Identify which cell holds the provided text, then report its [x, y] central coordinate. 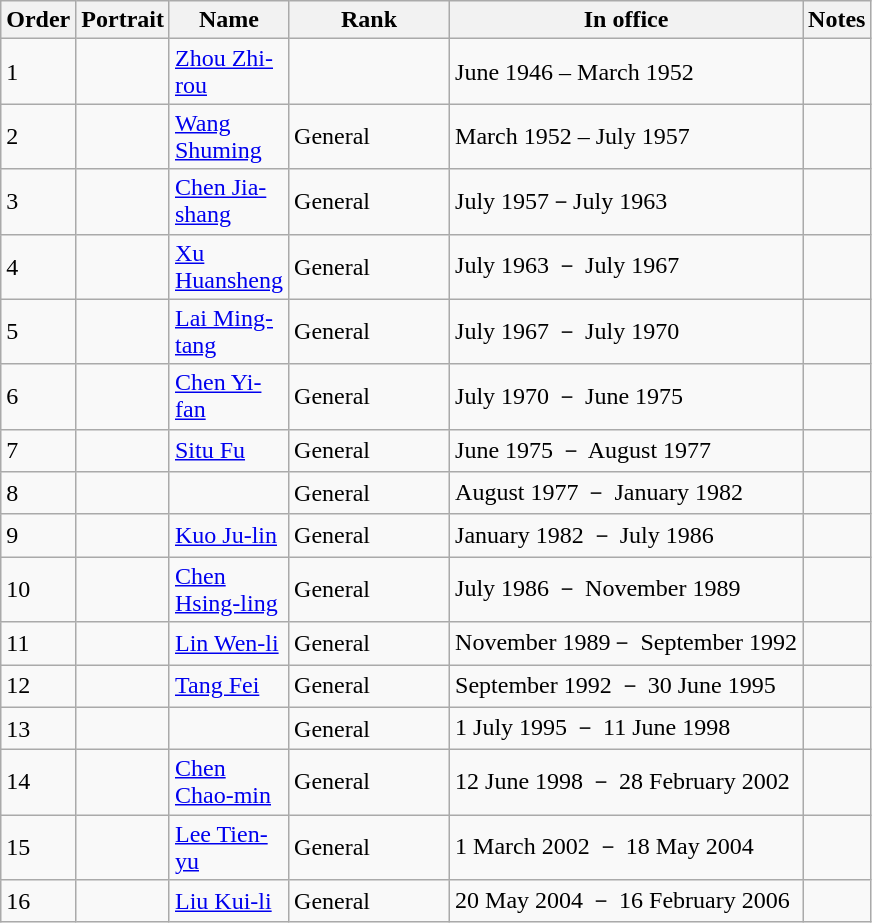
11 [38, 644]
Portrait [123, 20]
January 1982 － July 1986 [626, 536]
13 [38, 728]
July 1986 － November 1989 [626, 590]
1 [38, 72]
12 June 1998 － 28 February 2002 [626, 782]
1 July 1995 － 11 June 1998 [626, 728]
15 [38, 848]
Lin Wen-li [228, 644]
6 [38, 396]
8 [38, 494]
Tang Fei [228, 686]
September 1992 － 30 June 1995 [626, 686]
August 1977 － January 1982 [626, 494]
Chen Yi-fan [228, 396]
20 May 2004 － 16 February 2006 [626, 902]
Lee Tien-yu [228, 848]
July 1967 － July 1970 [626, 332]
7 [38, 450]
2 [38, 136]
Name [228, 20]
Chen Jia-shang [228, 202]
9 [38, 536]
1 March 2002 － 18 May 2004 [626, 848]
Kuo Ju-lin [228, 536]
In office [626, 20]
Chen Hsing-ling [228, 590]
3 [38, 202]
5 [38, 332]
14 [38, 782]
Lai Ming-tang [228, 332]
16 [38, 902]
Wang Shuming [228, 136]
Situ Fu [228, 450]
March 1952 – July 1957 [626, 136]
November 1989－ September 1992 [626, 644]
10 [38, 590]
Chen Chao-min [228, 782]
July 1963 － July 1967 [626, 266]
July 1970 － June 1975 [626, 396]
12 [38, 686]
July 1957－July 1963 [626, 202]
Notes [837, 20]
Rank [370, 20]
June 1975 － August 1977 [626, 450]
Zhou Zhi-rou [228, 72]
Liu Kui-li [228, 902]
Order [38, 20]
Xu Huansheng [228, 266]
June 1946 – March 1952 [626, 72]
4 [38, 266]
